Determine the [X, Y] coordinate at the center of the cell enclosing the given text.  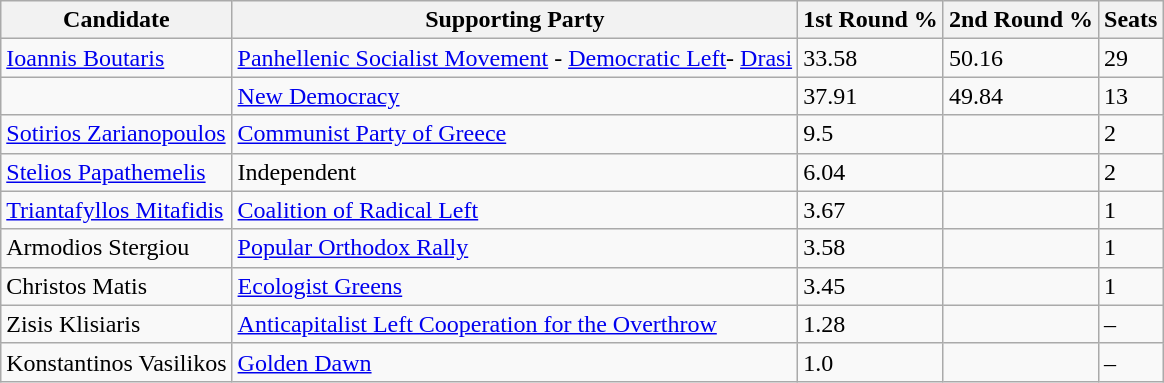
Stelios Papathemelis [116, 172]
Ioannis Boutaris [116, 58]
49.84 [1020, 96]
Triantafyllos Mitafidis [116, 210]
3.45 [871, 286]
Independent [515, 172]
Ecologist Greens [515, 286]
Konstantinos Vasilikos [116, 362]
Popular Orthodox Rally [515, 248]
Sotirios Zarianopoulos [116, 134]
29 [1131, 58]
Seats [1131, 20]
Christos Matis [116, 286]
Golden Dawn [515, 362]
1.28 [871, 324]
3.67 [871, 210]
37.91 [871, 96]
2nd Round % [1020, 20]
Coalition of Radical Left [515, 210]
Communist Party of Greece [515, 134]
9.5 [871, 134]
6.04 [871, 172]
Supporting Party [515, 20]
Anticapitalist Left Cooperation for the Overthrow [515, 324]
Panhellenic Socialist Movement - Democratic Left- Drasi [515, 58]
Candidate [116, 20]
Armodios Stergiou [116, 248]
1st Round % [871, 20]
50.16 [1020, 58]
3.58 [871, 248]
33.58 [871, 58]
1.0 [871, 362]
New Democracy [515, 96]
Zisis Klisiaris [116, 324]
13 [1131, 96]
